Find where the given text appears and provide that cell's center as (x, y) coordinate. 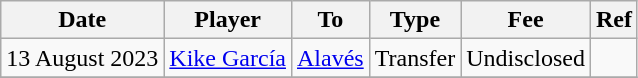
Fee (526, 20)
Type (415, 20)
Ref (614, 20)
To (330, 20)
Alavés (330, 58)
13 August 2023 (82, 58)
Transfer (415, 58)
Player (228, 20)
Kike García (228, 58)
Undisclosed (526, 58)
Date (82, 20)
